Extract the (x, y) coordinate from the center of the cell holding the provided text.  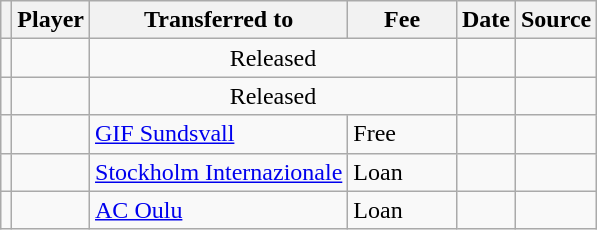
Stockholm Internazionale (219, 172)
Date (486, 20)
Source (556, 20)
Free (402, 134)
AC Oulu (219, 210)
GIF Sundsvall (219, 134)
Fee (402, 20)
Player (51, 20)
Transferred to (219, 20)
